From the cell containing the given text, extract its center point as [x, y] coordinate. 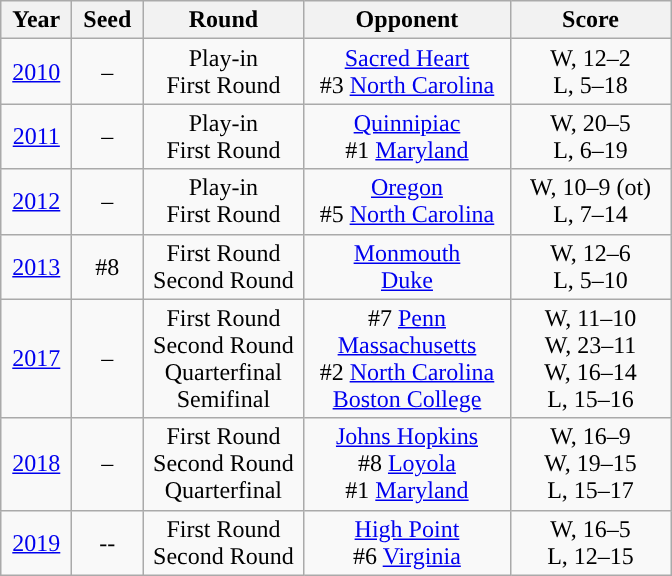
#7 PennMassachusetts#2 North CarolinaBoston College [407, 358]
2010 [36, 72]
2011 [36, 136]
Round [224, 20]
First RoundSecond RoundQuarterfinal [224, 464]
2018 [36, 464]
Quinnipiac#1 Maryland [407, 136]
W, 11–10W, 23–11W, 16–14L, 15–16 [590, 358]
Seed [108, 20]
-- [108, 542]
2019 [36, 542]
Score [590, 20]
Year [36, 20]
W, 20–5L, 6–19 [590, 136]
W, 12–6L, 5–10 [590, 266]
2012 [36, 202]
Sacred Heart#3 North Carolina [407, 72]
2013 [36, 266]
W, 16–5L, 12–15 [590, 542]
High Point#6 Virginia [407, 542]
Johns Hopkins#8 Loyola#1 Maryland [407, 464]
MonmouthDuke [407, 266]
W, 16–9W, 19–15L, 15–17 [590, 464]
First RoundSecond RoundQuarterfinalSemifinal [224, 358]
W, 10–9 (ot)L, 7–14 [590, 202]
Oregon#5 North Carolina [407, 202]
#8 [108, 266]
Opponent [407, 20]
2017 [36, 358]
W, 12–2L, 5–18 [590, 72]
